Determine the (X, Y) coordinate at the center of the cell enclosing the given text.  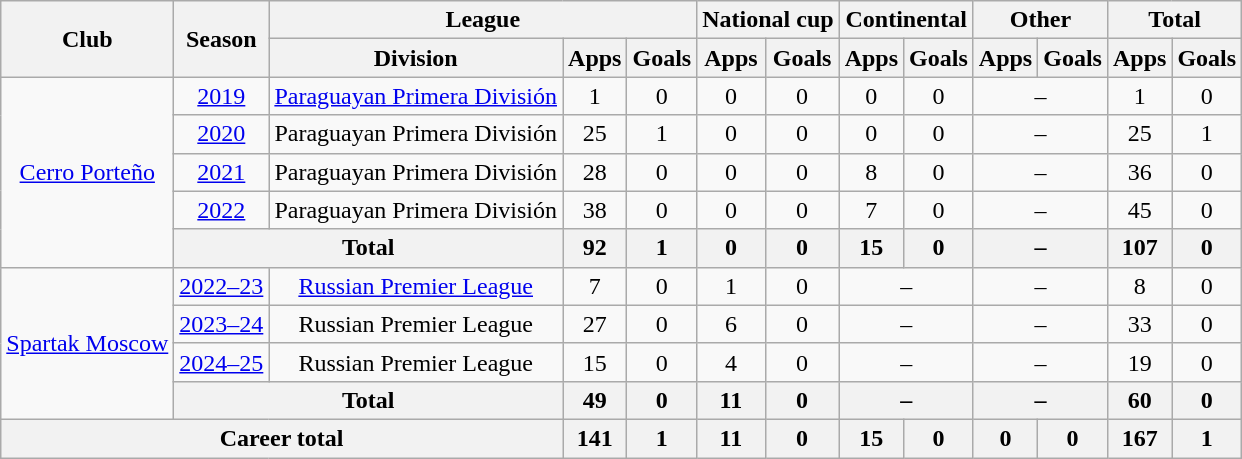
167 (1139, 438)
Division (416, 58)
Continental (906, 20)
4 (731, 362)
49 (595, 400)
Spartak Moscow (88, 343)
2020 (222, 134)
38 (595, 210)
27 (595, 324)
36 (1139, 172)
2022 (222, 210)
Season (222, 39)
33 (1139, 324)
141 (595, 438)
2022–23 (222, 286)
Other (1040, 20)
2023–24 (222, 324)
Club (88, 39)
2019 (222, 96)
Career total (282, 438)
League (483, 20)
6 (731, 324)
19 (1139, 362)
Cerro Porteño (88, 172)
60 (1139, 400)
92 (595, 248)
45 (1139, 210)
2024–25 (222, 362)
National cup (768, 20)
28 (595, 172)
107 (1139, 248)
2021 (222, 172)
